Locate the cell with the specified text and output its [X, Y] center coordinate. 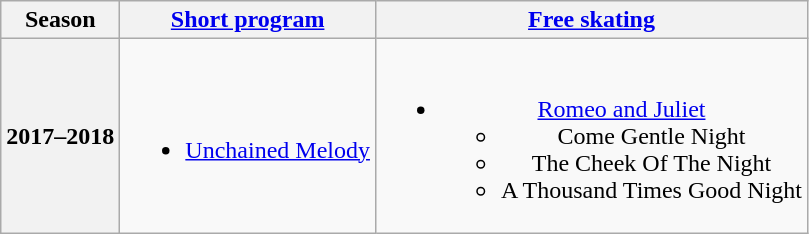
Short program [248, 20]
Unchained Melody [248, 136]
2017–2018 [60, 136]
Romeo and Juliet Come Gentle NightThe Cheek Of The NightA Thousand Times Good Night [591, 136]
Free skating [591, 20]
Season [60, 20]
